Detect which cell encompasses the target text, then output its (x, y) center coordinate. 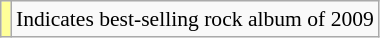
Indicates best-selling rock album of 2009 (195, 19)
